Detect which cell encompasses the target text, then output its [x, y] center coordinate. 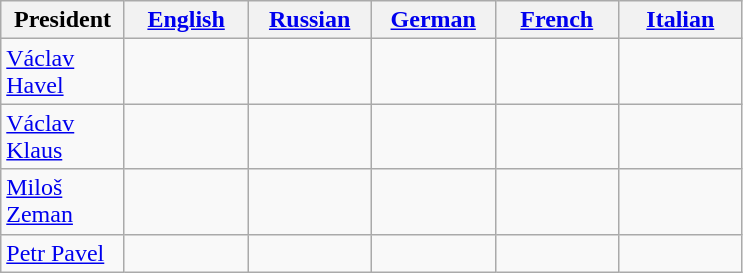
Václav Klaus [63, 136]
English [186, 20]
Russian [310, 20]
Václav Havel [63, 72]
French [557, 20]
President [63, 20]
Miloš Zeman [63, 202]
German [433, 20]
Petr Pavel [63, 253]
Italian [681, 20]
